Determine the (x, y) coordinate at the center of the cell enclosing the given text.  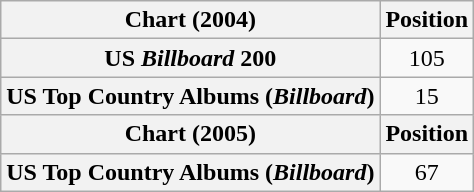
105 (427, 58)
67 (427, 172)
15 (427, 96)
Chart (2005) (190, 134)
Chart (2004) (190, 20)
US Billboard 200 (190, 58)
